Output the (X, Y) coordinate of the center of the cell containing the given text.  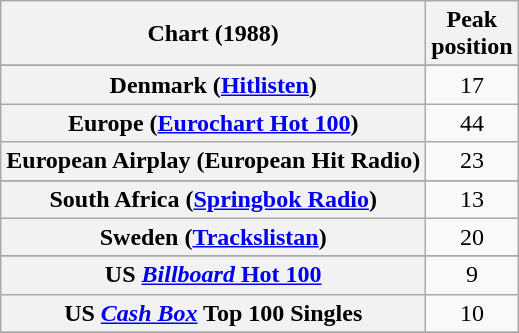
44 (472, 123)
Chart (1988) (214, 34)
13 (472, 199)
Peakposition (472, 34)
23 (472, 161)
Europe (Eurochart Hot 100) (214, 123)
US Billboard Hot 100 (214, 275)
US Cash Box Top 100 Singles (214, 313)
Denmark (Hitlisten) (214, 85)
17 (472, 85)
20 (472, 237)
European Airplay (European Hit Radio) (214, 161)
9 (472, 275)
South Africa (Springbok Radio) (214, 199)
Sweden (Trackslistan) (214, 237)
10 (472, 313)
